Locate the cell with the specified text and output its [X, Y] center coordinate. 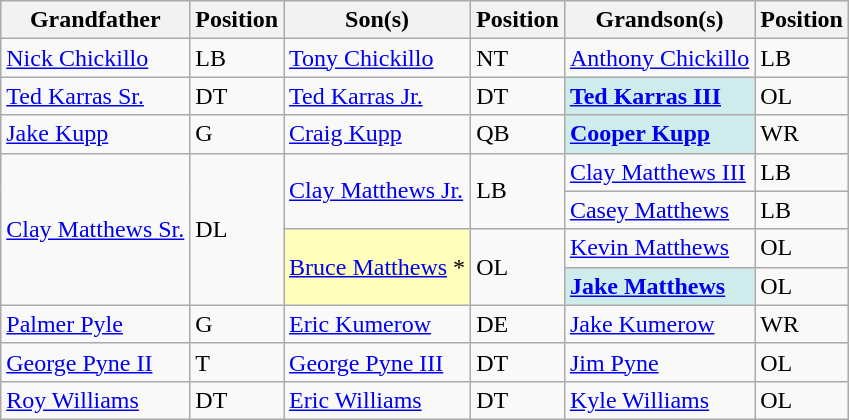
Craig Kupp [378, 134]
Clay Matthews Sr. [96, 229]
Eric Williams [378, 400]
Clay Matthews III [659, 172]
DE [518, 324]
Kevin Matthews [659, 248]
Bruce Matthews * [378, 267]
George Pyne II [96, 362]
Tony Chickillo [378, 58]
Ted Karras Sr. [96, 96]
Jake Matthews [659, 286]
Casey Matthews [659, 210]
Roy Williams [96, 400]
Jake Kupp [96, 134]
QB [518, 134]
Kyle Williams [659, 400]
NT [518, 58]
Grandson(s) [659, 20]
DL [237, 229]
Eric Kumerow [378, 324]
Ted Karras III [659, 96]
Jim Pyne [659, 362]
Anthony Chickillo [659, 58]
George Pyne III [378, 362]
Jake Kumerow [659, 324]
T [237, 362]
Cooper Kupp [659, 134]
Ted Karras Jr. [378, 96]
Son(s) [378, 20]
Clay Matthews Jr. [378, 191]
Nick Chickillo [96, 58]
Grandfather [96, 20]
Palmer Pyle [96, 324]
